Output the [X, Y] coordinate of the center of the cell containing the given text.  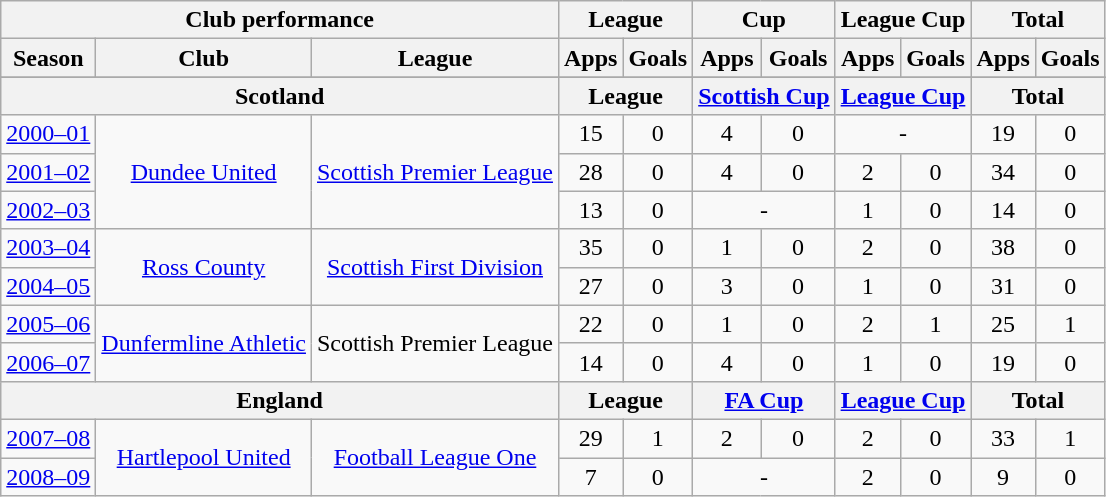
Ross County [204, 267]
Season [48, 58]
Club performance [280, 20]
Club [204, 58]
9 [1003, 477]
FA Cup [764, 400]
31 [1003, 286]
2005–06 [48, 324]
2000–01 [48, 134]
2001–02 [48, 172]
Scottish Cup [764, 96]
2008–09 [48, 477]
13 [590, 210]
2003–04 [48, 248]
2004–05 [48, 286]
33 [1003, 438]
35 [590, 248]
25 [1003, 324]
Football League One [434, 457]
England [280, 400]
3 [727, 286]
29 [590, 438]
Dundee United [204, 172]
Scottish First Division [434, 267]
34 [1003, 172]
7 [590, 477]
28 [590, 172]
Hartlepool United [204, 457]
15 [590, 134]
2006–07 [48, 362]
22 [590, 324]
2002–03 [48, 210]
2007–08 [48, 438]
Cup [764, 20]
27 [590, 286]
Scotland [280, 96]
38 [1003, 248]
Dunfermline Athletic [204, 343]
